Detect which cell encompasses the target text, then output its (X, Y) center coordinate. 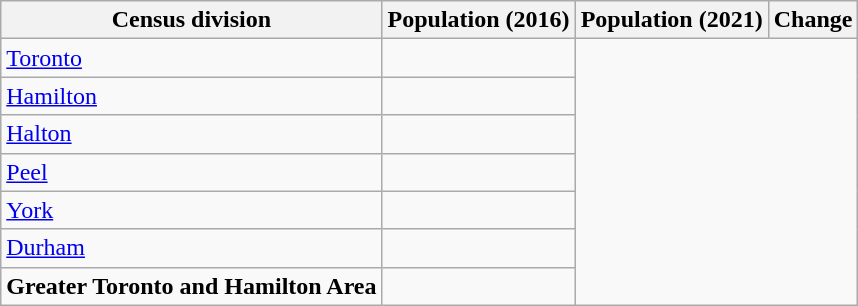
Hamilton (192, 96)
Halton (192, 134)
Population (2016) (478, 20)
Peel (192, 172)
Toronto (192, 58)
Durham (192, 248)
Population (2021) (672, 20)
Census division (192, 20)
York (192, 210)
Change (813, 20)
Greater Toronto and Hamilton Area (192, 286)
